Extract the [X, Y] coordinate from the center of the cell holding the provided text.  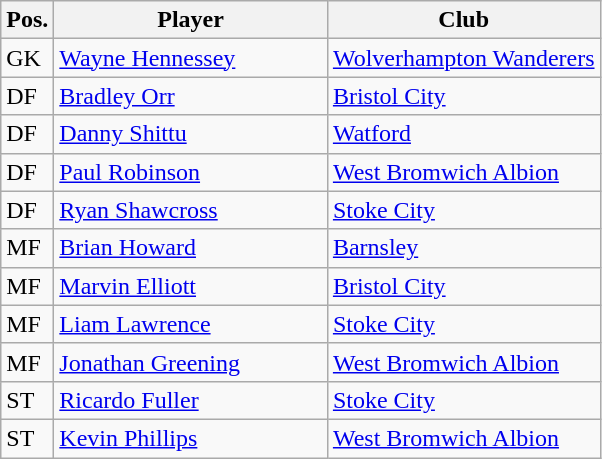
Club [464, 20]
Player [191, 20]
Barnsley [464, 248]
Danny Shittu [191, 134]
Pos. [28, 20]
Brian Howard [191, 248]
Wayne Hennessey [191, 58]
Marvin Elliott [191, 286]
Watford [464, 134]
Wolverhampton Wanderers [464, 58]
Bradley Orr [191, 96]
Kevin Phillips [191, 438]
Ricardo Fuller [191, 400]
Jonathan Greening [191, 362]
GK [28, 58]
Liam Lawrence [191, 324]
Paul Robinson [191, 172]
Ryan Shawcross [191, 210]
